Detect which cell encompasses the target text, then output its [X, Y] center coordinate. 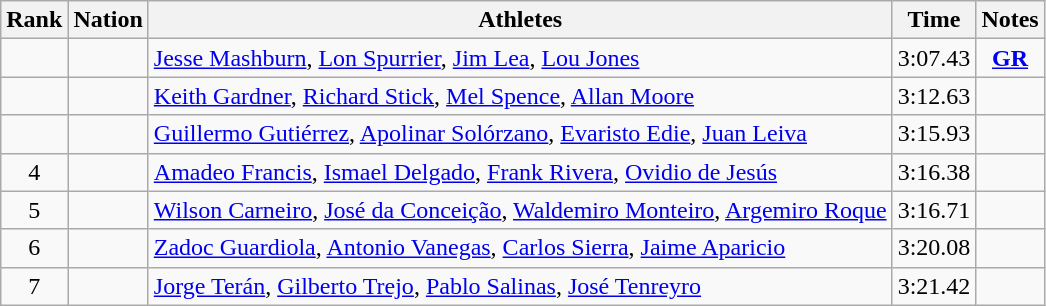
6 [34, 248]
3:12.63 [934, 96]
Nation [108, 20]
Guillermo Gutiérrez, Apolinar Solórzano, Evaristo Edie, Juan Leiva [520, 134]
3:20.08 [934, 248]
Rank [34, 20]
Wilson Carneiro, José da Conceição, Waldemiro Monteiro, Argemiro Roque [520, 210]
Jesse Mashburn, Lon Spurrier, Jim Lea, Lou Jones [520, 58]
Notes [1010, 20]
Keith Gardner, Richard Stick, Mel Spence, Allan Moore [520, 96]
Athletes [520, 20]
7 [34, 286]
4 [34, 172]
3:15.93 [934, 134]
5 [34, 210]
Zadoc Guardiola, Antonio Vanegas, Carlos Sierra, Jaime Aparicio [520, 248]
3:07.43 [934, 58]
3:21.42 [934, 286]
Jorge Terán, Gilberto Trejo, Pablo Salinas, José Tenreyro [520, 286]
3:16.38 [934, 172]
GR [1010, 58]
Amadeo Francis, Ismael Delgado, Frank Rivera, Ovidio de Jesús [520, 172]
Time [934, 20]
3:16.71 [934, 210]
